Return the [X, Y] coordinate for the center point of the cell that contains the specified text.  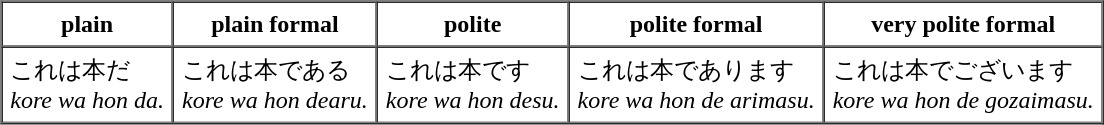
very polite formal [964, 24]
これは本でありますkore wa hon de arimasu. [696, 84]
polite [473, 24]
plain [87, 24]
これは本であるkore wa hon dearu. [275, 84]
これは本だkore wa hon da. [87, 84]
これは本でございますkore wa hon de gozaimasu. [964, 84]
これは本ですkore wa hon desu. [473, 84]
polite formal [696, 24]
plain formal [275, 24]
